Locate the cell with the specified text and output its (X, Y) center coordinate. 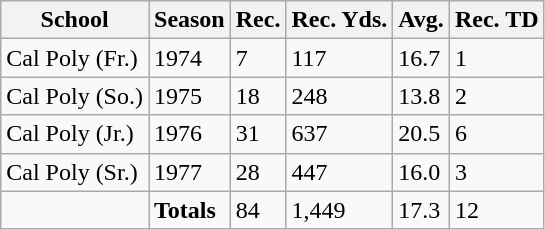
447 (340, 172)
28 (258, 172)
18 (258, 96)
1 (496, 58)
84 (258, 210)
6 (496, 134)
637 (340, 134)
1,449 (340, 210)
Rec. (258, 20)
12 (496, 210)
Rec. Yds. (340, 20)
13.8 (422, 96)
Season (189, 20)
1977 (189, 172)
31 (258, 134)
20.5 (422, 134)
1976 (189, 134)
Cal Poly (Jr.) (75, 134)
Cal Poly (So.) (75, 96)
117 (340, 58)
16.7 (422, 58)
Rec. TD (496, 20)
248 (340, 96)
Cal Poly (Sr.) (75, 172)
17.3 (422, 210)
3 (496, 172)
1974 (189, 58)
Avg. (422, 20)
2 (496, 96)
7 (258, 58)
Cal Poly (Fr.) (75, 58)
Totals (189, 210)
1975 (189, 96)
School (75, 20)
16.0 (422, 172)
